From the cell containing the given text, extract its center point as (X, Y) coordinate. 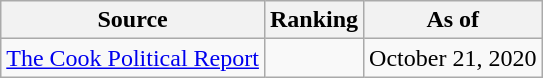
As of (453, 20)
The Cook Political Report (133, 58)
Ranking (314, 20)
October 21, 2020 (453, 58)
Source (133, 20)
